Return [x, y] of the center of cell containing provided text 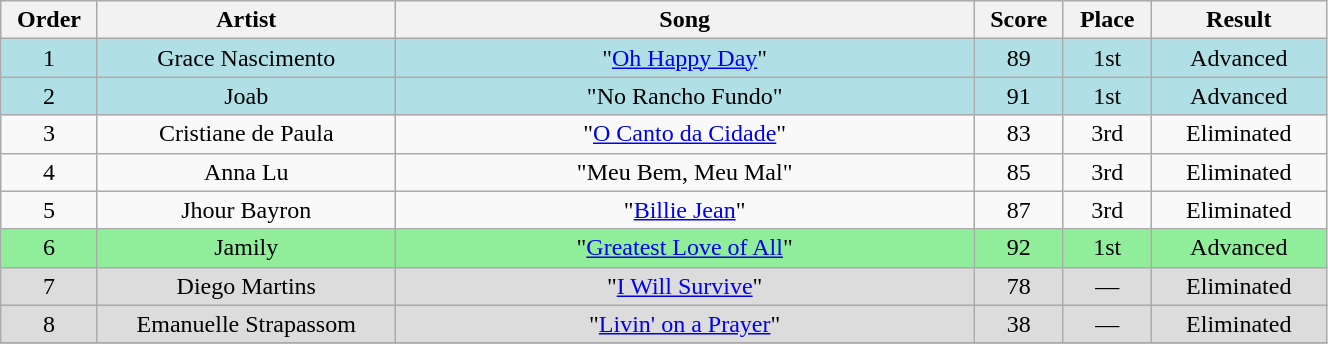
Diego Martins [246, 286]
Grace Nascimento [246, 58]
6 [49, 248]
"No Rancho Fundo" [684, 96]
Order [49, 20]
"Livin' on a Prayer" [684, 324]
4 [49, 172]
Place [1107, 20]
Jamily [246, 248]
Emanuelle Strapassom [246, 324]
Cristiane de Paula [246, 134]
8 [49, 324]
"Greatest Love of All" [684, 248]
1 [49, 58]
Anna Lu [246, 172]
78 [1018, 286]
"I Will Survive" [684, 286]
"Billie Jean" [684, 210]
"O Canto da Cidade" [684, 134]
Result [1238, 20]
92 [1018, 248]
Joab [246, 96]
Song [684, 20]
87 [1018, 210]
89 [1018, 58]
7 [49, 286]
"Meu Bem, Meu Mal" [684, 172]
91 [1018, 96]
83 [1018, 134]
2 [49, 96]
"Oh Happy Day" [684, 58]
38 [1018, 324]
85 [1018, 172]
Score [1018, 20]
Artist [246, 20]
Jhour Bayron [246, 210]
3 [49, 134]
5 [49, 210]
